Find where the given text appears and provide that cell's center as [x, y] coordinate. 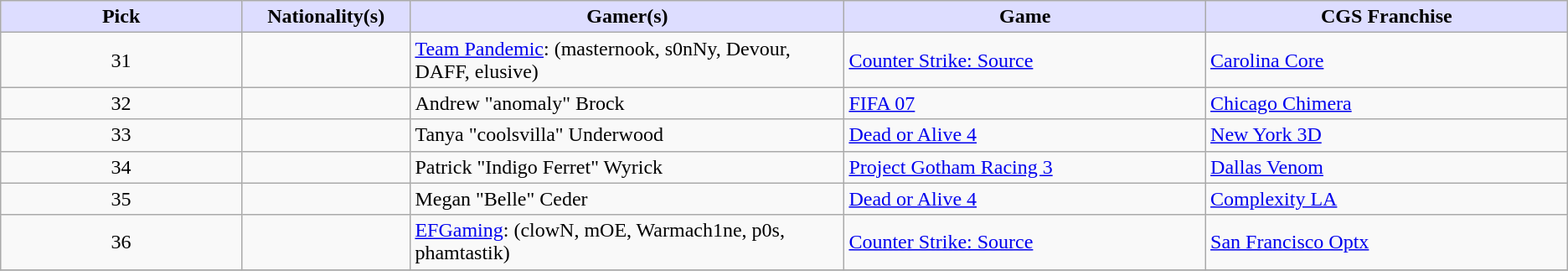
Game [1025, 17]
34 [121, 167]
Dallas Venom [1387, 167]
Carolina Core [1387, 60]
Pick [121, 17]
31 [121, 60]
35 [121, 199]
Complexity LA [1387, 199]
New York 3D [1387, 135]
Megan "Belle" Ceder [627, 199]
33 [121, 135]
Nationality(s) [325, 17]
Team Pandemic: (masternook, s0nNy, Devour, DAFF, elusive) [627, 60]
Tanya "coolsvilla" Underwood [627, 135]
Patrick "Indigo Ferret" Wyrick [627, 167]
32 [121, 103]
CGS Franchise [1387, 17]
San Francisco Optx [1387, 242]
FIFA 07 [1025, 103]
Andrew "anomaly" Brock [627, 103]
Chicago Chimera [1387, 103]
EFGaming: (clowN, mOE, Warmach1ne, p0s, phamtastik) [627, 242]
Gamer(s) [627, 17]
36 [121, 242]
Project Gotham Racing 3 [1025, 167]
